Detect which cell encompasses the target text, then output its (X, Y) center coordinate. 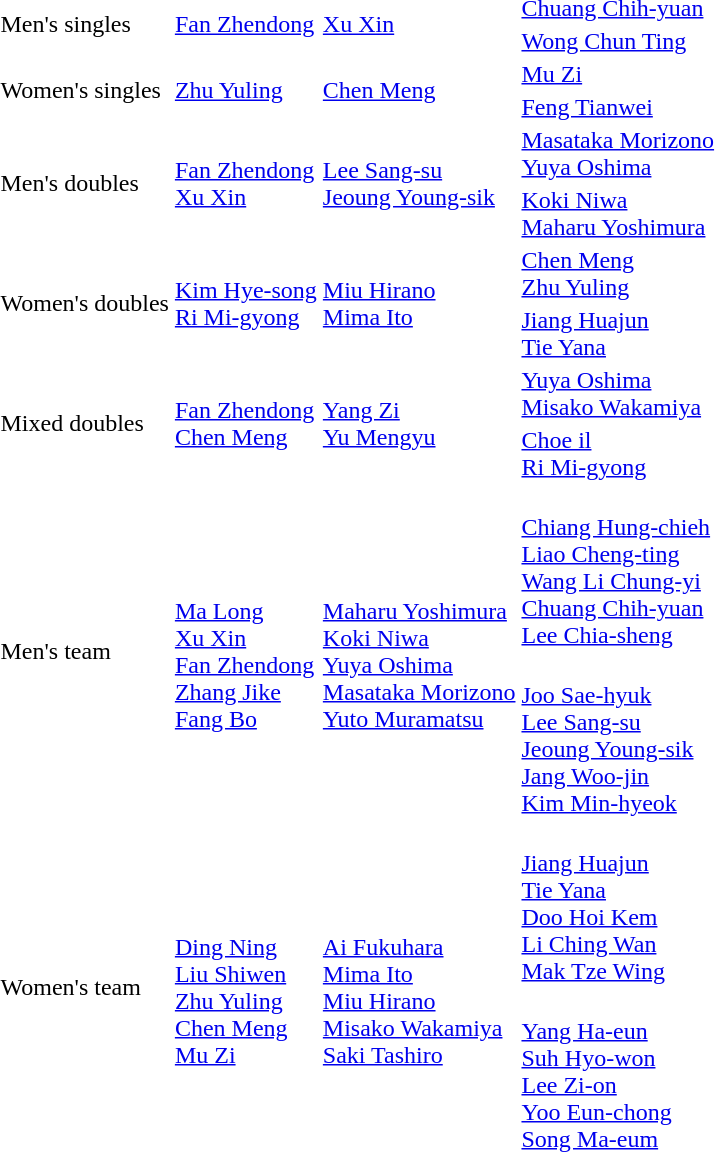
Kim Hye-song Ri Mi-gyong (246, 304)
Zhu Yuling (246, 90)
Fan Zhendong Xu Xin (246, 184)
Miu Hirano Mima Ito (419, 304)
Chen Meng (419, 90)
Lee Sang-su Jeoung Young-sik (419, 184)
Yang Zi Yu Mengyu (419, 424)
Fan Zhendong Chen Meng (246, 424)
Maharu YoshimuraKoki NiwaYuya OshimaMasataka MorizonoYuto Muramatsu (419, 652)
Ma LongXu XinFan ZhendongZhang JikeFang Bo (246, 652)
